Determine the [X, Y] coordinate at the center of the cell enclosing the given text.  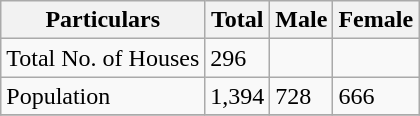
728 [302, 96]
Total [238, 20]
Total No. of Houses [103, 58]
1,394 [238, 96]
Male [302, 20]
Population [103, 96]
Particulars [103, 20]
296 [238, 58]
666 [376, 96]
Female [376, 20]
